Search for the cell housing the specified text and yield its (X, Y) center coordinate. 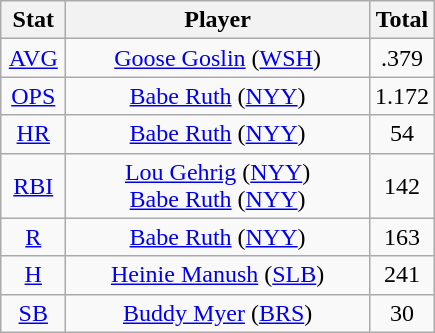
H (34, 275)
RBI (34, 186)
163 (402, 237)
Player (218, 20)
Stat (34, 20)
Lou Gehrig (NYY)Babe Ruth (NYY) (218, 186)
AVG (34, 58)
Heinie Manush (SLB) (218, 275)
SB (34, 313)
1.172 (402, 96)
HR (34, 134)
Total (402, 20)
.379 (402, 58)
Buddy Myer (BRS) (218, 313)
241 (402, 275)
R (34, 237)
30 (402, 313)
54 (402, 134)
OPS (34, 96)
142 (402, 186)
Goose Goslin (WSH) (218, 58)
